Pinpoint the cell where the given text exists, returning its [X, Y] midpoint coordinate. 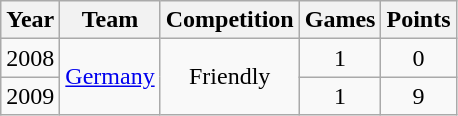
0 [418, 58]
Points [418, 20]
Team [110, 20]
Games [340, 20]
2008 [30, 58]
Germany [110, 77]
Friendly [230, 77]
9 [418, 96]
2009 [30, 96]
Competition [230, 20]
Year [30, 20]
